Identify which cell holds the provided text, then report its (x, y) central coordinate. 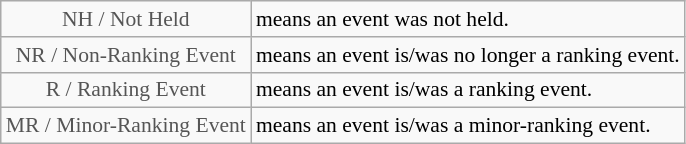
R / Ranking Event (126, 90)
means an event was not held. (468, 19)
MR / Minor-Ranking Event (126, 126)
means an event is/was a ranking event. (468, 90)
NR / Non-Ranking Event (126, 55)
means an event is/was a minor-ranking event. (468, 126)
means an event is/was no longer a ranking event. (468, 55)
NH / Not Held (126, 19)
